Identify which cell holds the provided text, then report its [X, Y] central coordinate. 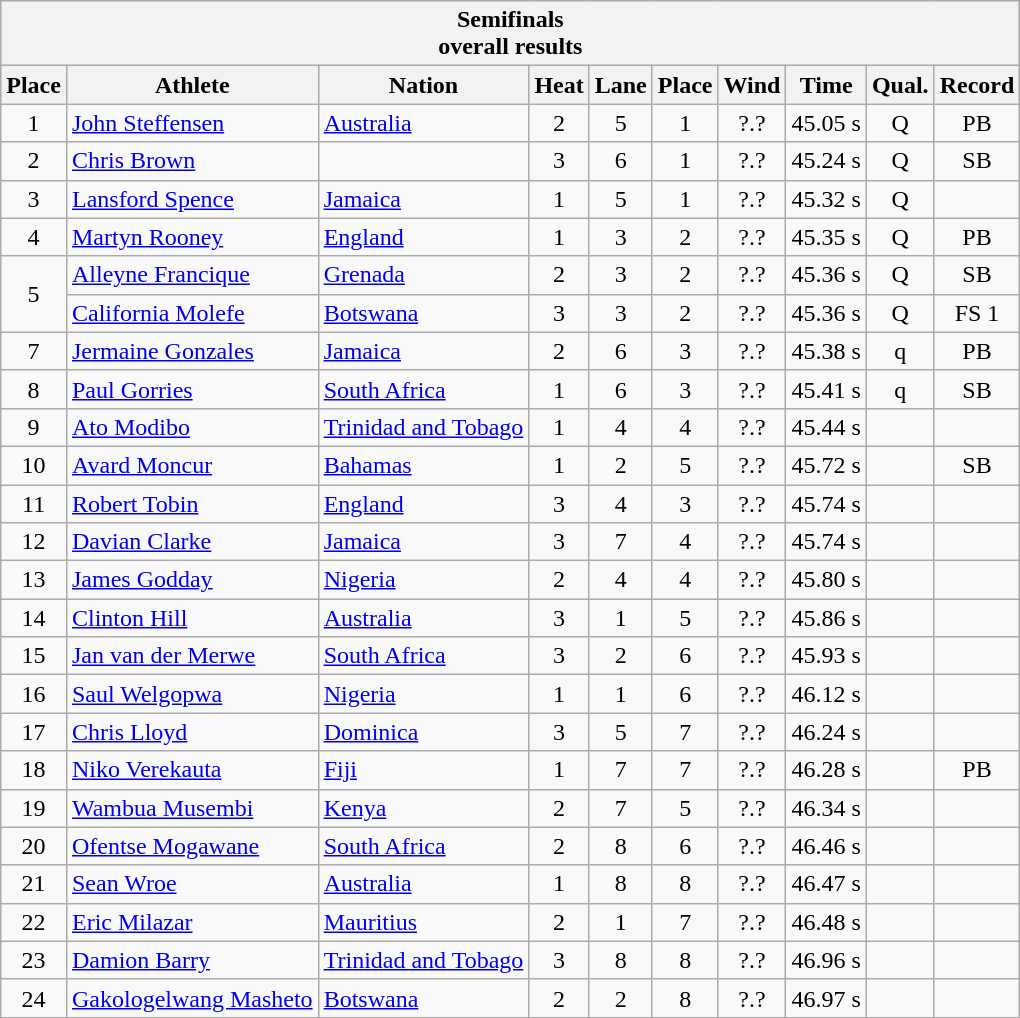
45.24 s [826, 161]
Clinton Hill [192, 618]
Ato Modibo [192, 427]
20 [34, 846]
Athlete [192, 85]
Wambua Musembi [192, 808]
Dominica [424, 732]
21 [34, 884]
46.96 s [826, 960]
Chris Brown [192, 161]
46.34 s [826, 808]
45.38 s [826, 351]
Martyn Rooney [192, 237]
16 [34, 694]
9 [34, 427]
Damion Barry [192, 960]
19 [34, 808]
46.46 s [826, 846]
Bahamas [424, 465]
FS 1 [977, 313]
Lansford Spence [192, 199]
Jan van der Merwe [192, 656]
Heat [559, 85]
13 [34, 580]
Kenya [424, 808]
46.47 s [826, 884]
12 [34, 542]
Sean Wroe [192, 884]
James Godday [192, 580]
Saul Welgopwa [192, 694]
45.72 s [826, 465]
Davian Clarke [192, 542]
Gakologelwang Masheto [192, 998]
45.93 s [826, 656]
Fiji [424, 770]
10 [34, 465]
45.86 s [826, 618]
Time [826, 85]
Wind [752, 85]
14 [34, 618]
45.05 s [826, 123]
46.12 s [826, 694]
John Steffensen [192, 123]
Qual. [900, 85]
Mauritius [424, 922]
California Molefe [192, 313]
46.97 s [826, 998]
Ofentse Mogawane [192, 846]
46.28 s [826, 770]
45.80 s [826, 580]
Nation [424, 85]
Paul Gorries [192, 389]
Avard Moncur [192, 465]
24 [34, 998]
Jermaine Gonzales [192, 351]
Alleyne Francique [192, 275]
Record [977, 85]
46.48 s [826, 922]
46.24 s [826, 732]
Robert Tobin [192, 503]
18 [34, 770]
Chris Lloyd [192, 732]
45.32 s [826, 199]
Semifinals overall results [510, 34]
Niko Verekauta [192, 770]
Eric Milazar [192, 922]
45.44 s [826, 427]
Grenada [424, 275]
11 [34, 503]
15 [34, 656]
23 [34, 960]
45.41 s [826, 389]
45.35 s [826, 237]
17 [34, 732]
22 [34, 922]
Lane [620, 85]
